Extract the [X, Y] coordinate from the center of the cell holding the provided text.  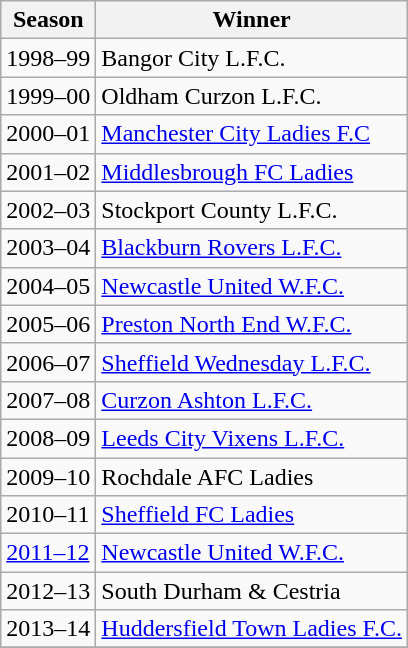
1999–00 [48, 96]
Sheffield FC Ladies [252, 515]
2007–08 [48, 400]
Season [48, 20]
Blackburn Rovers L.F.C. [252, 248]
Leeds City Vixens L.F.C. [252, 438]
2004–05 [48, 286]
2002–03 [48, 210]
Huddersfield Town Ladies F.C. [252, 629]
Preston North End W.F.C. [252, 324]
Middlesbrough FC Ladies [252, 172]
Rochdale AFC Ladies [252, 477]
2008–09 [48, 438]
2006–07 [48, 362]
2005–06 [48, 324]
South Durham & Cestria [252, 591]
Bangor City L.F.C. [252, 58]
2001–02 [48, 172]
1998–99 [48, 58]
Sheffield Wednesday L.F.C. [252, 362]
Curzon Ashton L.F.C. [252, 400]
2010–11 [48, 515]
Manchester City Ladies F.C [252, 134]
Oldham Curzon L.F.C. [252, 96]
2011–12 [48, 553]
2003–04 [48, 248]
2009–10 [48, 477]
Winner [252, 20]
2012–13 [48, 591]
Stockport County L.F.C. [252, 210]
2013–14 [48, 629]
2000–01 [48, 134]
